Provide the (x, y) coordinate of the cell's center where the given text is located.  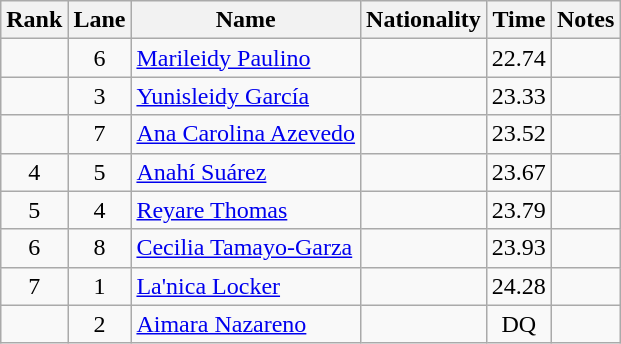
Notes (585, 20)
Anahí Suárez (246, 172)
2 (100, 324)
Cecilia Tamayo-Garza (246, 248)
Name (246, 20)
1 (100, 286)
Aimara Nazareno (246, 324)
22.74 (518, 58)
23.79 (518, 210)
Rank (34, 20)
Ana Carolina Azevedo (246, 134)
24.28 (518, 286)
Time (518, 20)
8 (100, 248)
Marileidy Paulino (246, 58)
La'nica Locker (246, 286)
Lane (100, 20)
3 (100, 96)
23.67 (518, 172)
Nationality (424, 20)
Reyare Thomas (246, 210)
23.52 (518, 134)
23.33 (518, 96)
Yunisleidy García (246, 96)
DQ (518, 324)
23.93 (518, 248)
